Identify which cell holds the provided text, then report its [X, Y] central coordinate. 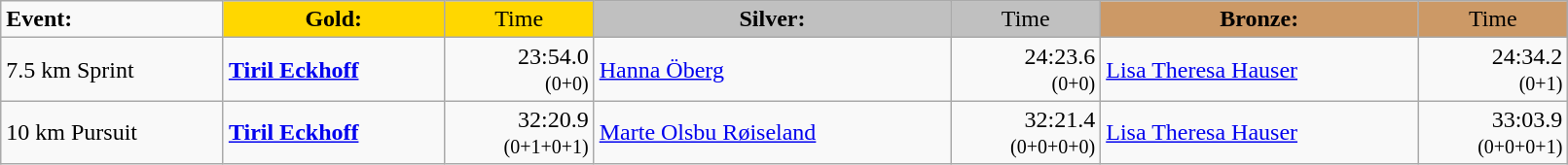
Hanna Öberg [773, 70]
23:54.0(0+0) [519, 70]
24:34.2(0+1) [1493, 70]
10 km Pursuit [113, 132]
32:20.9(0+1+0+1) [519, 132]
Event: [113, 19]
33:03.9(0+0+0+1) [1493, 132]
7.5 km Sprint [113, 70]
Bronze: [1259, 19]
24:23.6(0+0) [1026, 70]
Marte Olsbu Røiseland [773, 132]
Gold: [333, 19]
Silver: [773, 19]
32:21.4(0+0+0+0) [1026, 132]
